Return the [X, Y] coordinate for the center point of the cell that contains the specified text.  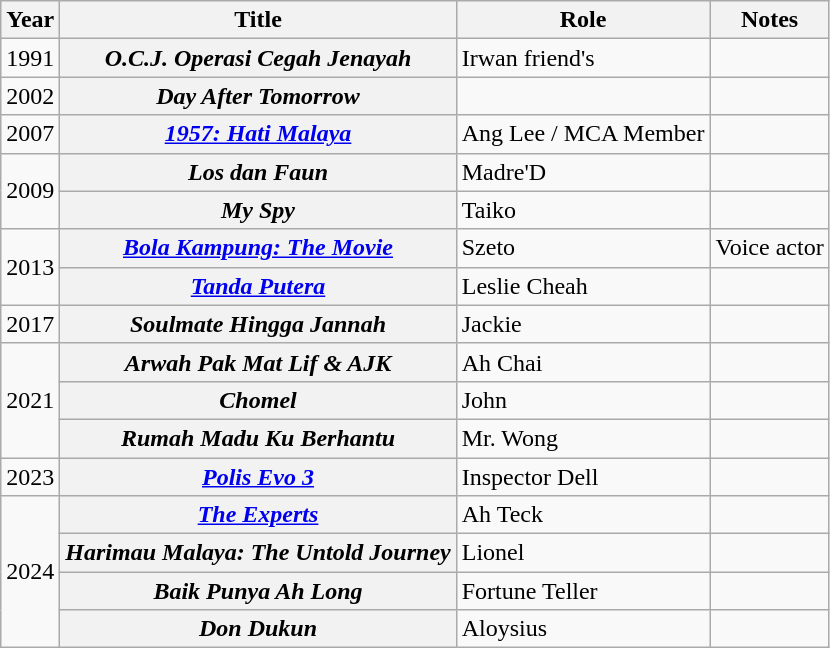
Day After Tomorrow [258, 96]
Lionel [583, 553]
The Experts [258, 515]
2007 [30, 134]
Harimau Malaya: The Untold Journey [258, 553]
Soulmate Hingga Jannah [258, 324]
Los dan Faun [258, 172]
Rumah Madu Ku Berhantu [258, 438]
My Spy [258, 210]
Irwan friend's [583, 58]
Tanda Putera [258, 286]
1957: Hati Malaya [258, 134]
John [583, 400]
Baik Punya Ah Long [258, 591]
Arwah Pak Mat Lif & AJK [258, 362]
Taiko [583, 210]
Ah Teck [583, 515]
Polis Evo 3 [258, 477]
2021 [30, 400]
Ah Chai [583, 362]
Leslie Cheah [583, 286]
2023 [30, 477]
1991 [30, 58]
O.C.J. Operasi Cegah Jenayah [258, 58]
2017 [30, 324]
Ang Lee / MCA Member [583, 134]
2009 [30, 191]
Jackie [583, 324]
Mr. Wong [583, 438]
Role [583, 20]
Voice actor [770, 248]
Bola Kampung: The Movie [258, 248]
Madre'D [583, 172]
Aloysius [583, 629]
Szeto [583, 248]
Notes [770, 20]
Fortune Teller [583, 591]
Don Dukun [258, 629]
Title [258, 20]
2002 [30, 96]
Inspector Dell [583, 477]
Year [30, 20]
2013 [30, 267]
Chomel [258, 400]
2024 [30, 572]
